Output the (X, Y) coordinate of the center of the cell containing the given text.  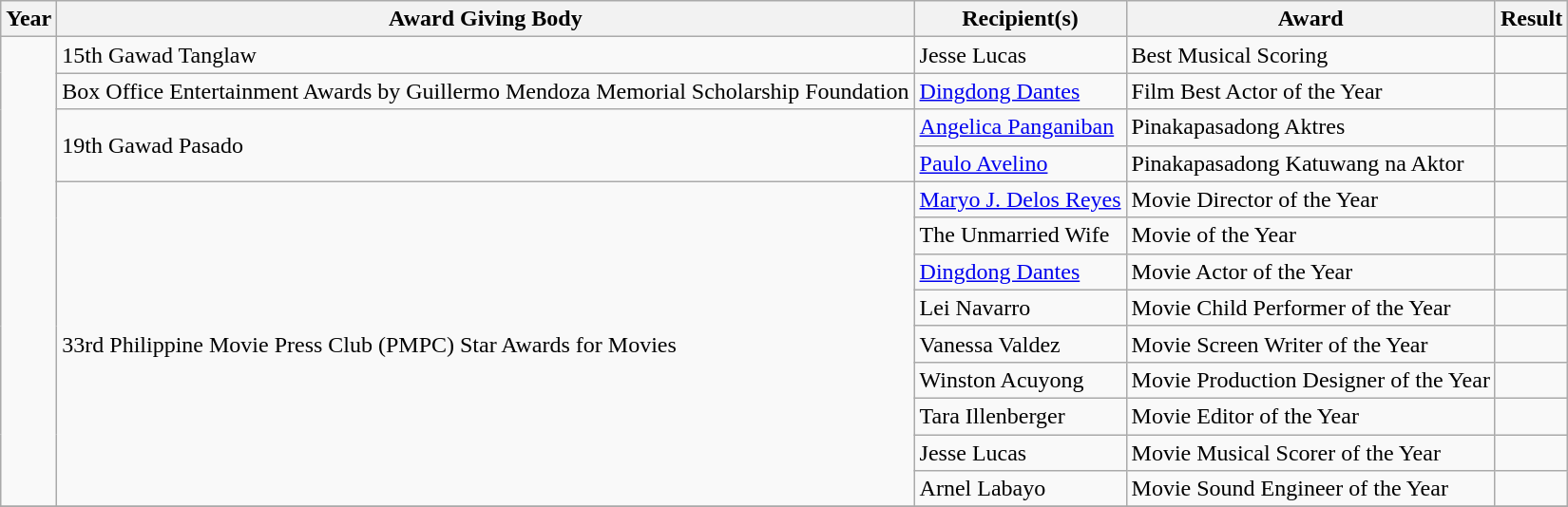
Maryo J. Delos Reyes (1021, 199)
Pinakapasadong Aktres (1310, 127)
Movie Sound Engineer of the Year (1310, 489)
Pinakapasadong Katuwang na Aktor (1310, 163)
Vanessa Valdez (1021, 344)
Movie Musical Scorer of the Year (1310, 453)
19th Gawad Pasado (486, 145)
Movie Actor of the Year (1310, 272)
Winston Acuyong (1021, 380)
Paulo Avelino (1021, 163)
Award Giving Body (486, 19)
Lei Navarro (1021, 308)
Film Best Actor of the Year (1310, 91)
Year (29, 19)
Box Office Entertainment Awards by Guillermo Mendoza Memorial Scholarship Foundation (486, 91)
Movie of the Year (1310, 235)
Result (1531, 19)
The Unmarried Wife (1021, 235)
Award (1310, 19)
Angelica Panganiban (1021, 127)
Movie Child Performer of the Year (1310, 308)
15th Gawad Tanglaw (486, 55)
Movie Editor of the Year (1310, 416)
Recipient(s) (1021, 19)
Arnel Labayo (1021, 489)
33rd Philippine Movie Press Club (PMPC) Star Awards for Movies (486, 344)
Movie Director of the Year (1310, 199)
Tara Illenberger (1021, 416)
Best Musical Scoring (1310, 55)
Movie Screen Writer of the Year (1310, 344)
Movie Production Designer of the Year (1310, 380)
